Determine the [x, y] coordinate at the center of the cell enclosing the given text.  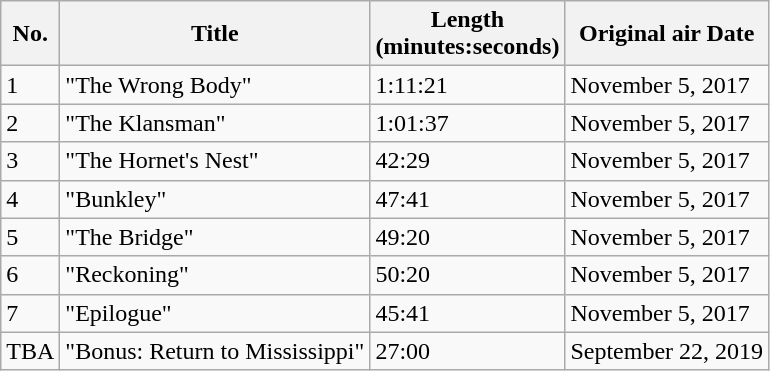
47:41 [468, 199]
49:20 [468, 237]
27:00 [468, 351]
5 [30, 237]
"Bunkley" [215, 199]
Original air Date [667, 34]
7 [30, 313]
1 [30, 85]
September 22, 2019 [667, 351]
6 [30, 275]
42:29 [468, 161]
"Reckoning" [215, 275]
"The Bridge" [215, 237]
"Bonus: Return to Mississippi" [215, 351]
3 [30, 161]
"The Hornet's Nest" [215, 161]
"Epilogue" [215, 313]
1:01:37 [468, 123]
50:20 [468, 275]
TBA [30, 351]
45:41 [468, 313]
"The Wrong Body" [215, 85]
No. [30, 34]
Title [215, 34]
4 [30, 199]
2 [30, 123]
"The Klansman" [215, 123]
1:11:21 [468, 85]
Length(minutes:seconds) [468, 34]
